Extract the [x, y] coordinate from the center of the cell holding the provided text.  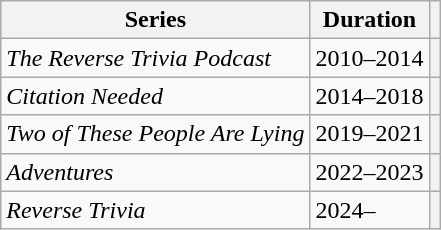
Citation Needed [156, 96]
Two of These People Are Lying [156, 134]
2022–2023 [370, 172]
The Reverse Trivia Podcast [156, 58]
Adventures [156, 172]
2014–2018 [370, 96]
Series [156, 20]
2019–2021 [370, 134]
2010–2014 [370, 58]
Duration [370, 20]
2024– [370, 210]
Reverse Trivia [156, 210]
